Identify which cell holds the provided text, then report its [x, y] central coordinate. 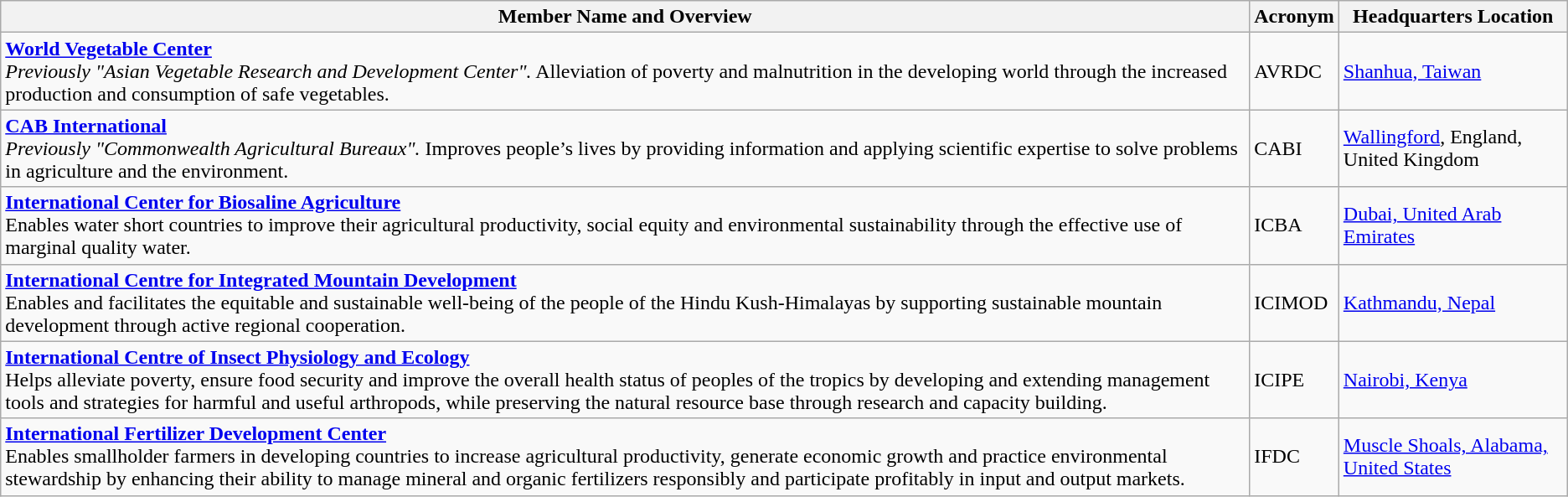
Member Name and Overview [625, 17]
ICIMOD [1295, 303]
Acronym [1295, 17]
Kathmandu, Nepal [1452, 303]
CABI [1295, 148]
ICIPE [1295, 380]
Shanhua, Taiwan [1452, 71]
Nairobi, Kenya [1452, 380]
Wallingford, England, United Kingdom [1452, 148]
ICBA [1295, 225]
Muscle Shoals, Alabama, United States [1452, 457]
IFDC [1295, 457]
AVRDC [1295, 71]
Headquarters Location [1452, 17]
Dubai, United Arab Emirates [1452, 225]
